Pinpoint the cell where the given text exists, returning its [x, y] midpoint coordinate. 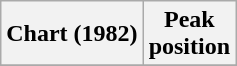
Chart (1982) [72, 34]
Peakposition [189, 34]
